Return [x, y] of the center of cell containing provided text 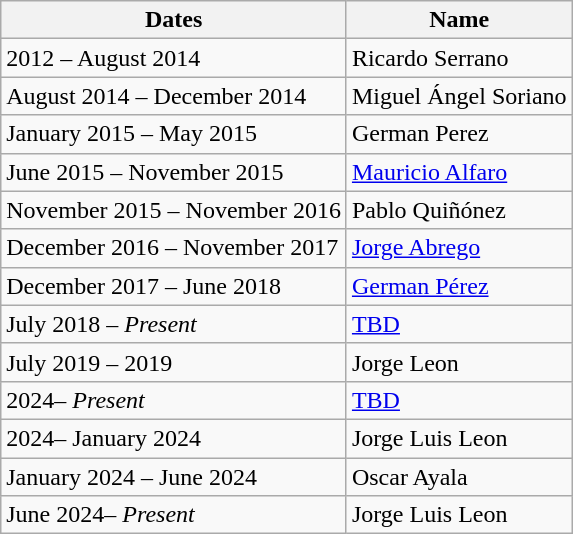
November 2015 – November 2016 [174, 210]
January 2015 – May 2015 [174, 134]
June 2024– Present [174, 515]
Mauricio Alfaro [459, 172]
2024– January 2024 [174, 438]
December 2016 – November 2017 [174, 248]
Pablo Quiñónez [459, 210]
2012 – August 2014 [174, 58]
July 2018 – Present [174, 324]
Name [459, 20]
Ricardo Serrano [459, 58]
August 2014 – December 2014 [174, 96]
Jorge Leon [459, 362]
German Pérez [459, 286]
December 2017 – June 2018 [174, 286]
Oscar Ayala [459, 477]
2024– Present [174, 400]
January 2024 – June 2024 [174, 477]
Jorge Abrego [459, 248]
Miguel Ángel Soriano [459, 96]
German Perez [459, 134]
June 2015 – November 2015 [174, 172]
Dates [174, 20]
July 2019 – 2019 [174, 362]
